Return (x, y) of the center of cell containing provided text 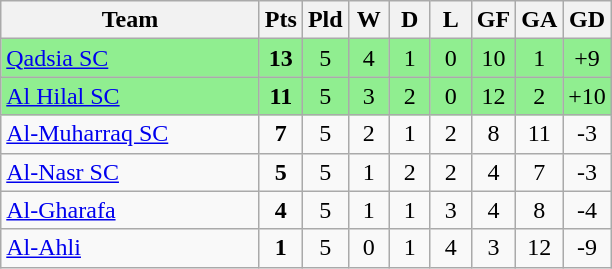
-4 (588, 210)
GF (493, 20)
Team (130, 20)
13 (280, 58)
Al-Muharraq SC (130, 134)
Al Hilal SC (130, 96)
Al-Nasr SC (130, 172)
+9 (588, 58)
-9 (588, 248)
Pts (280, 20)
L (450, 20)
+10 (588, 96)
Al-Gharafa (130, 210)
Pld (325, 20)
10 (493, 58)
D (410, 20)
GA (540, 20)
Al-Ahli (130, 248)
W (368, 20)
Qadsia SC (130, 58)
GD (588, 20)
